Provide the (x, y) coordinate of the cell's center where the given text is located.  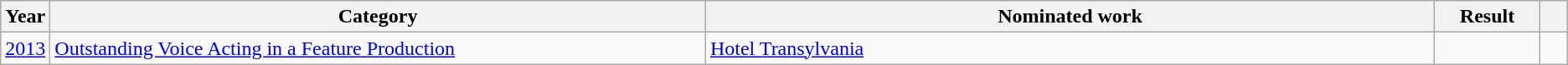
Nominated work (1070, 17)
Hotel Transylvania (1070, 48)
Result (1488, 17)
2013 (25, 48)
Outstanding Voice Acting in a Feature Production (379, 48)
Category (379, 17)
Year (25, 17)
